Detect which cell encompasses the target text, then output its [X, Y] center coordinate. 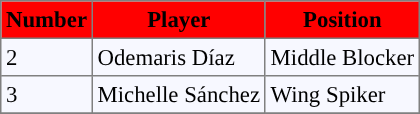
Middle Blocker [342, 57]
Michelle Sánchez [178, 95]
Number [47, 20]
Wing Spiker [342, 95]
2 [47, 57]
Position [342, 20]
Odemaris Díaz [178, 57]
3 [47, 95]
Player [178, 20]
